From the cell containing the given text, extract its center point as [x, y] coordinate. 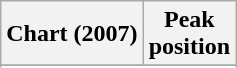
Chart (2007) [72, 34]
Peak position [189, 34]
